Output the (x, y) coordinate of the center of the cell containing the given text.  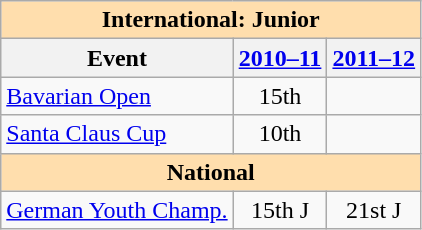
National (211, 172)
21st J (374, 210)
Event (117, 58)
2011–12 (374, 58)
10th (280, 134)
15th (280, 96)
Santa Claus Cup (117, 134)
2010–11 (280, 58)
International: Junior (211, 20)
15th J (280, 210)
Bavarian Open (117, 96)
German Youth Champ. (117, 210)
